Capture the cell that displays the provided text and extract its [X, Y] central coordinate. 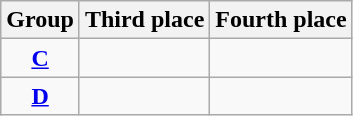
Fourth place [281, 20]
Group [40, 20]
C [40, 58]
D [40, 96]
Third place [144, 20]
